Search for the cell housing the specified text and yield its [X, Y] center coordinate. 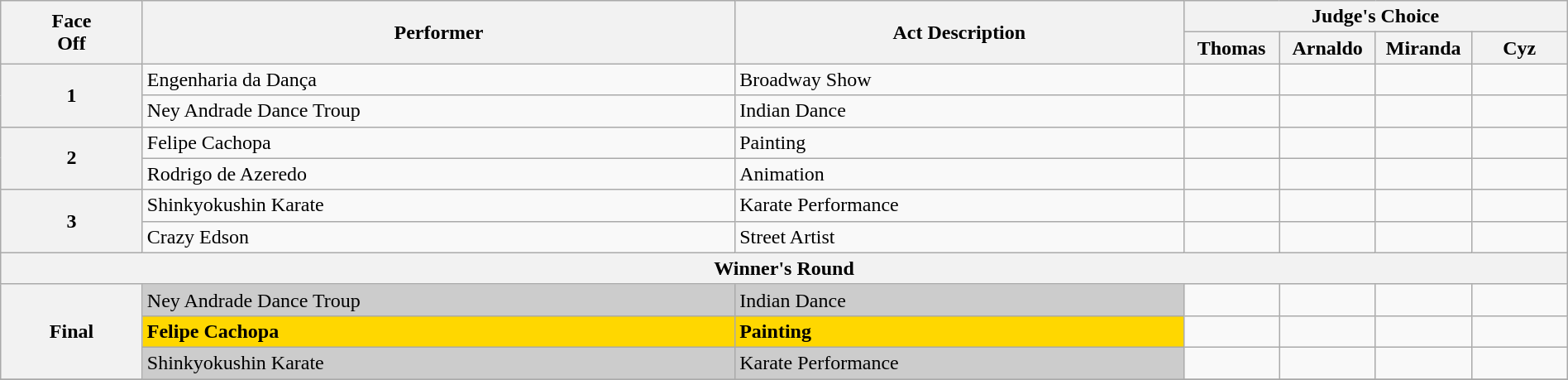
1 [72, 95]
Final [72, 331]
Arnaldo [1327, 48]
Miranda [1423, 48]
FaceOff [72, 32]
Act Description [959, 32]
Judge's Choice [1375, 17]
Cyz [1519, 48]
2 [72, 158]
Winner's Round [784, 268]
Street Artist [959, 237]
Animation [959, 174]
Thomas [1231, 48]
Rodrigo de Azeredo [438, 174]
Crazy Edson [438, 237]
3 [72, 221]
Broadway Show [959, 79]
Performer [438, 32]
Engenharia da Dança [438, 79]
